Locate the cell with the specified text and output its (x, y) center coordinate. 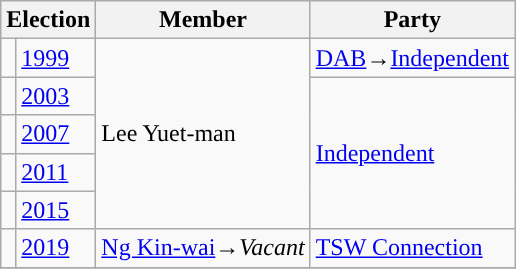
TSW Connection (412, 248)
2015 (56, 210)
2011 (56, 172)
Member (203, 20)
Lee Yuet-man (203, 134)
Election (48, 20)
2003 (56, 96)
1999 (56, 58)
2019 (56, 248)
Independent (412, 153)
DAB→Independent (412, 58)
Party (412, 20)
2007 (56, 134)
Ng Kin-wai→Vacant (203, 248)
